For the text-containing cell, return its midpoint in [x, y] coordinate format. 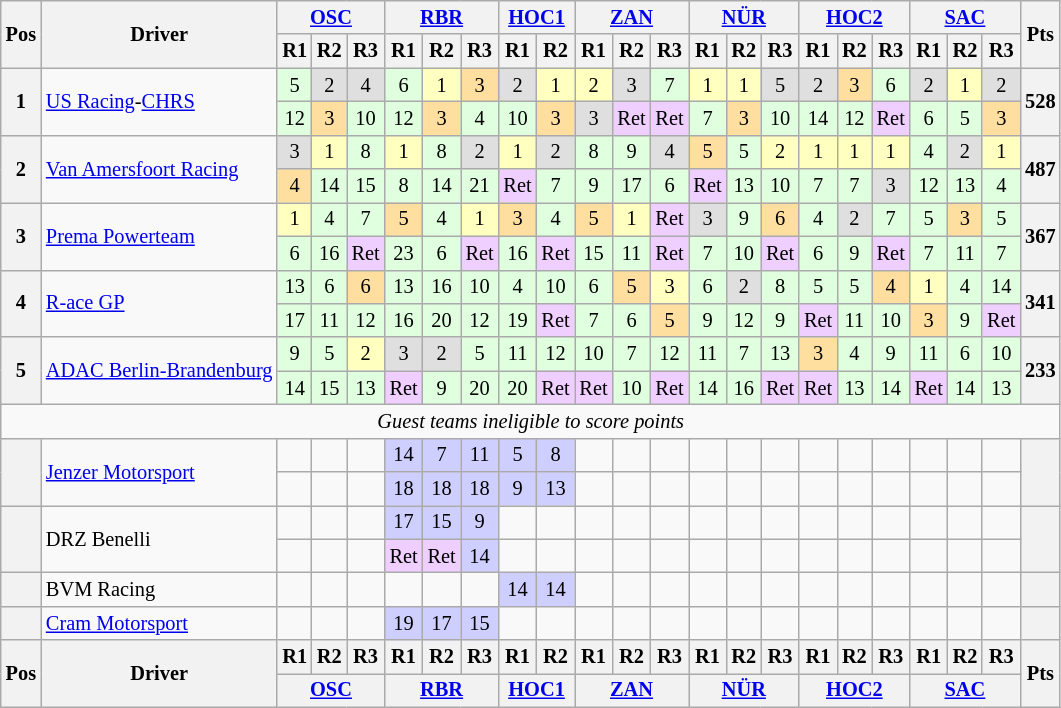
ADAC Berlin-Brandenburg [159, 370]
487 [1040, 168]
Guest teams ineligible to score points [531, 421]
Jenzer Motorsport [159, 472]
528 [1040, 102]
233 [1040, 370]
R-ace GP [159, 304]
US Racing-CHRS [159, 102]
341 [1040, 304]
367 [1040, 236]
21 [480, 186]
23 [404, 253]
BVM Racing [159, 589]
Cram Motorsport [159, 623]
DRZ Benelli [159, 538]
Van Amersfoort Racing [159, 168]
Prema Powerteam [159, 236]
